Identify which cell holds the provided text, then report its [x, y] central coordinate. 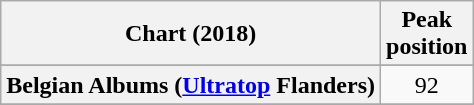
Peak position [427, 34]
92 [427, 85]
Belgian Albums (Ultratop Flanders) [191, 85]
Chart (2018) [191, 34]
